Search for the cell housing the specified text and yield its [X, Y] center coordinate. 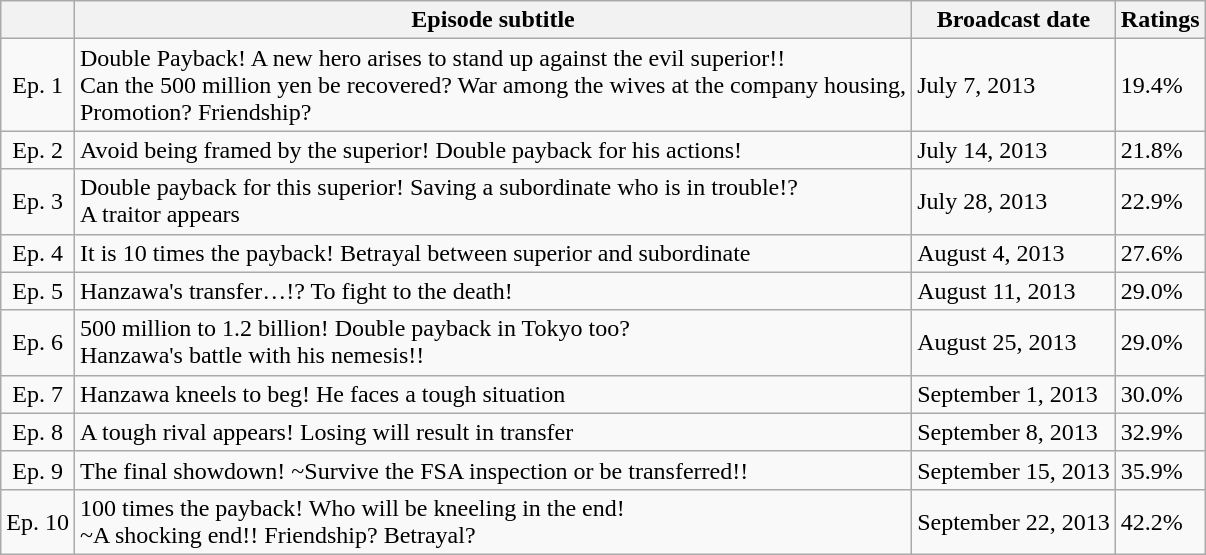
The final showdown! ~Survive the FSA inspection or be transferred!! [492, 470]
Ep. 8 [38, 432]
19.4% [1160, 85]
22.9% [1160, 202]
42.2% [1160, 522]
Ep. 10 [38, 522]
July 28, 2013 [1014, 202]
Ep. 5 [38, 291]
Ep. 1 [38, 85]
August 11, 2013 [1014, 291]
Hanzawa kneels to beg! He faces a tough situation [492, 394]
July 7, 2013 [1014, 85]
Ep. 6 [38, 342]
Ep. 3 [38, 202]
30.0% [1160, 394]
100 times the payback! Who will be kneeling in the end!~A shocking end!! Friendship? Betrayal? [492, 522]
Ratings [1160, 20]
August 4, 2013 [1014, 253]
September 1, 2013 [1014, 394]
September 22, 2013 [1014, 522]
500 million to 1.2 billion! Double payback in Tokyo too?Hanzawa's battle with his nemesis!! [492, 342]
Ep. 9 [38, 470]
August 25, 2013 [1014, 342]
21.8% [1160, 150]
32.9% [1160, 432]
Hanzawa's transfer…!? To fight to the death! [492, 291]
It is 10 times the payback! Betrayal between superior and subordinate [492, 253]
A tough rival appears! Losing will result in transfer [492, 432]
Double payback for this superior! Saving a subordinate who is in trouble!? A traitor appears [492, 202]
September 8, 2013 [1014, 432]
Avoid being framed by the superior! Double payback for his actions! [492, 150]
Ep. 7 [38, 394]
27.6% [1160, 253]
Episode subtitle [492, 20]
Ep. 2 [38, 150]
35.9% [1160, 470]
Ep. 4 [38, 253]
September 15, 2013 [1014, 470]
Broadcast date [1014, 20]
July 14, 2013 [1014, 150]
